Output the [x, y] coordinate of the center of the cell containing the given text.  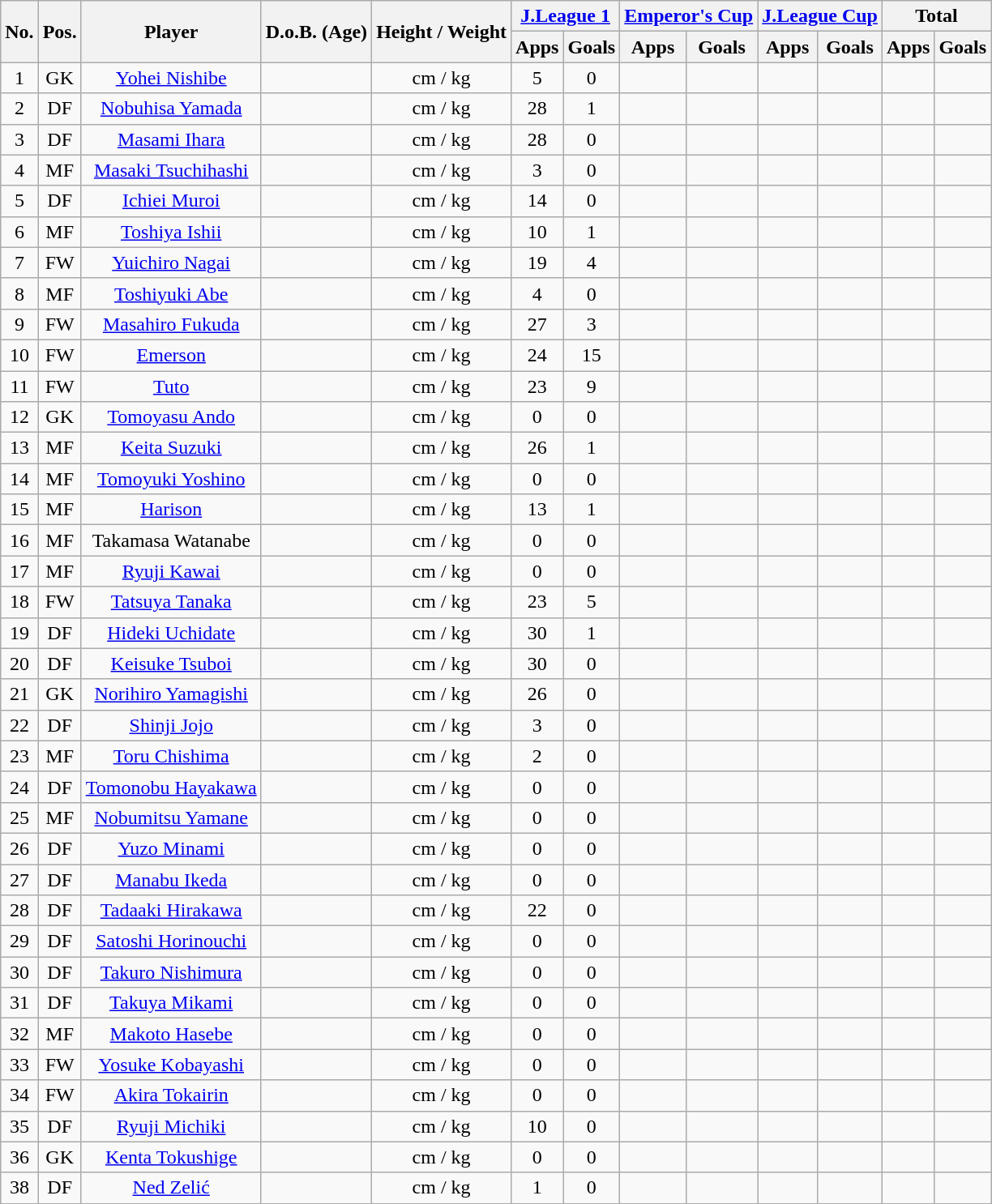
Toshiyuki Abe [171, 293]
Pos. [60, 32]
Emerson [171, 355]
Toru Chishima [171, 756]
35 [19, 1126]
Tomoyuki Yoshino [171, 479]
J.League 1 [566, 16]
21 [19, 694]
Hideki Uchidate [171, 633]
Masaki Tsuchihashi [171, 170]
Ryuji Kawai [171, 571]
Yosuke Kobayashi [171, 1065]
38 [19, 1188]
Yuichiro Nagai [171, 263]
Takamasa Watanabe [171, 540]
31 [19, 1003]
Ned Zelić [171, 1188]
Kenta Tokushige [171, 1157]
Masami Ihara [171, 139]
Tomonobu Hayakawa [171, 787]
Tatsuya Tanaka [171, 602]
18 [19, 602]
6 [19, 232]
Nobuhisa Yamada [171, 109]
33 [19, 1065]
Takuya Mikami [171, 1003]
20 [19, 664]
Yohei Nishibe [171, 78]
Harison [171, 510]
Manabu Ikeda [171, 879]
J.League Cup [820, 16]
Emperor's Cup [689, 16]
Akira Tokairin [171, 1095]
Masahiro Fukuda [171, 324]
36 [19, 1157]
Norihiro Yamagishi [171, 694]
Shinji Jojo [171, 725]
Nobumitsu Yamane [171, 818]
32 [19, 1034]
7 [19, 263]
16 [19, 540]
Toshiya Ishii [171, 232]
No. [19, 32]
Tomoyasu Ando [171, 417]
Tadaaki Hirakawa [171, 911]
Total [936, 16]
Ryuji Michiki [171, 1126]
29 [19, 941]
25 [19, 818]
Keisuke Tsuboi [171, 664]
34 [19, 1095]
Tuto [171, 386]
17 [19, 571]
Makoto Hasebe [171, 1034]
12 [19, 417]
Ichiei Muroi [171, 201]
Takuro Nishimura [171, 972]
8 [19, 293]
Player [171, 32]
11 [19, 386]
D.o.B. (Age) [316, 32]
Height / Weight [442, 32]
Yuzo Minami [171, 848]
Satoshi Horinouchi [171, 941]
Keita Suzuki [171, 448]
